Find where the given text appears and provide that cell's center as (x, y) coordinate. 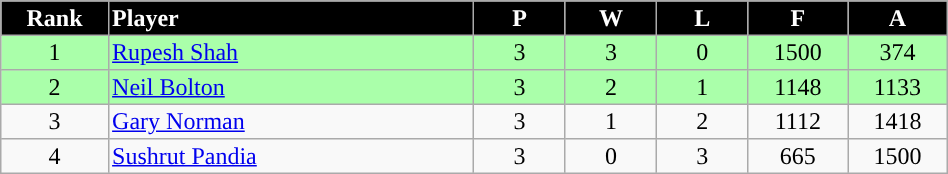
Neil Bolton (291, 87)
Player (291, 18)
Gary Norman (291, 121)
1148 (798, 87)
4 (55, 156)
1418 (898, 121)
Sushrut Pandia (291, 156)
F (798, 18)
Rank (55, 18)
1112 (798, 121)
W (610, 18)
374 (898, 52)
665 (798, 156)
Rupesh Shah (291, 52)
1133 (898, 87)
A (898, 18)
L (702, 18)
P (520, 18)
